Output the (x, y) coordinate of the center of the cell containing the given text.  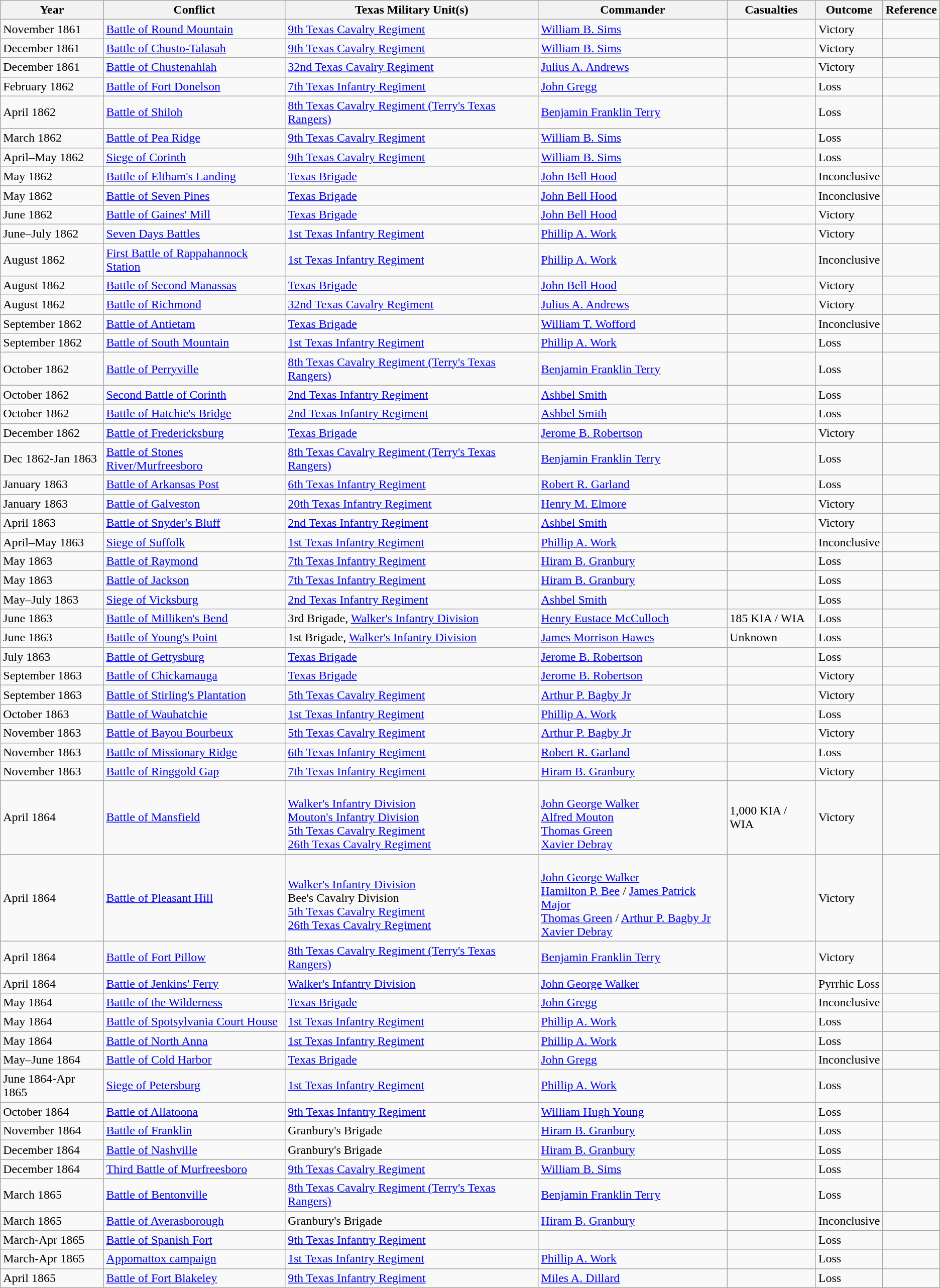
July 1863 (52, 657)
Siege of Petersburg (194, 1086)
Henry Eustace McCulloch (633, 619)
Battle of Bayou Bourbeux (194, 733)
Battle of Fort Donelson (194, 86)
Battle of Spanish Fort (194, 1240)
May–June 1864 (52, 1060)
Battle of Chusto-Talasah (194, 48)
Battle of Second Manassas (194, 286)
October 1863 (52, 714)
April–May 1863 (52, 542)
April 1865 (52, 1278)
20th Texas Infantry Regiment (412, 504)
Battle of Round Mountain (194, 29)
William Hugh Young (633, 1112)
Battle of Arkansas Post (194, 485)
Battle of Eltham's Landing (194, 176)
James Morrison Hawes (633, 638)
Battle of Gettysburg (194, 657)
Battle of Chickamauga (194, 676)
May–July 1863 (52, 599)
Siege of Suffolk (194, 542)
Year (52, 10)
Battle of Spotsylvania Court House (194, 1021)
Second Battle of Corinth (194, 395)
April 1863 (52, 523)
Battle of Ringgold Gap (194, 771)
October 1864 (52, 1112)
Battle of South Mountain (194, 343)
Battle of Chustenahlah (194, 67)
1,000 KIA / WIA (771, 817)
Battle of Jackson (194, 580)
Battle of Allatoona (194, 1112)
Reference (911, 10)
November 1864 (52, 1131)
Commander (633, 10)
Outcome (849, 10)
Battle of Fort Blakeley (194, 1278)
Battle of Perryville (194, 369)
Battle of Jenkins' Ferry (194, 983)
185 KIA / WIA (771, 619)
Battle of Snyder's Bluff (194, 523)
John George Walker Alfred Mouton Thomas Green Xavier Debray (633, 817)
Battle of Galveston (194, 504)
Walker's Infantry Division Mouton's Infantry Division 5th Texas Cavalry Regiment 26th Texas Cavalry Regiment (412, 817)
Pyrrhic Loss (849, 983)
First Battle of Rappahannock Station (194, 259)
Battle of Pea Ridge (194, 138)
Battle of Cold Harbor (194, 1060)
Battle of Young's Point (194, 638)
Battle of Hatchie's Bridge (194, 414)
Battle of Nashville (194, 1150)
June–July 1862 (52, 233)
Third Battle of Murfreesboro (194, 1169)
William T. Wofford (633, 324)
Battle of Missionary Ridge (194, 752)
Unknown (771, 638)
Battle of Wauhatchie (194, 714)
April–May 1862 (52, 157)
April 1862 (52, 112)
Battle of Franklin (194, 1131)
John George Walker Hamilton P. Bee / James Patrick Major Thomas Green / Arthur P. Bagby Jr Xavier Debray (633, 898)
Texas Military Unit(s) (412, 10)
Conflict (194, 10)
Battle of Gaines' Mill (194, 214)
Battle of Milliken's Bend (194, 619)
Seven Days Battles (194, 233)
Battle of Shiloh (194, 112)
Dec 1862-Jan 1863 (52, 459)
December 1862 (52, 433)
1st Brigade, Walker's Infantry Division (412, 638)
Walker's Infantry Division Bee's Cavalry Division 5th Texas Cavalry Regiment 26th Texas Cavalry Regiment (412, 898)
June 1864-Apr 1865 (52, 1086)
Henry M. Elmore (633, 504)
Walker's Infantry Division (412, 983)
Battle of Bentonville (194, 1195)
Battle of Raymond (194, 561)
3rd Brigade, Walker's Infantry Division (412, 619)
Battle of Fort Pillow (194, 957)
Battle of Averasborough (194, 1221)
Battle of North Anna (194, 1041)
Battle of Stirling's Plantation (194, 695)
Siege of Corinth (194, 157)
Battle of Fredericksburg (194, 433)
Miles A. Dillard (633, 1278)
February 1862 (52, 86)
Casualties (771, 10)
March 1862 (52, 138)
Appomattox campaign (194, 1259)
Battle of the Wilderness (194, 1002)
John George Walker (633, 983)
November 1861 (52, 29)
Battle of Seven Pines (194, 195)
Battle of Stones River/Murfreesboro (194, 459)
Siege of Vicksburg (194, 599)
Battle of Richmond (194, 305)
Battle of Pleasant Hill (194, 898)
Battle of Antietam (194, 324)
June 1862 (52, 214)
Battle of Mansfield (194, 817)
